Provide the [X, Y] coordinate of the cell's center where the given text is located.  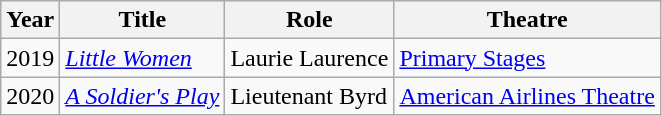
American Airlines Theatre [528, 96]
A Soldier's Play [142, 96]
Title [142, 20]
Year [30, 20]
2019 [30, 58]
Role [310, 20]
Primary Stages [528, 58]
2020 [30, 96]
Little Women [142, 58]
Lieutenant Byrd [310, 96]
Laurie Laurence [310, 58]
Theatre [528, 20]
